Find where the given text appears and provide that cell's center as [X, Y] coordinate. 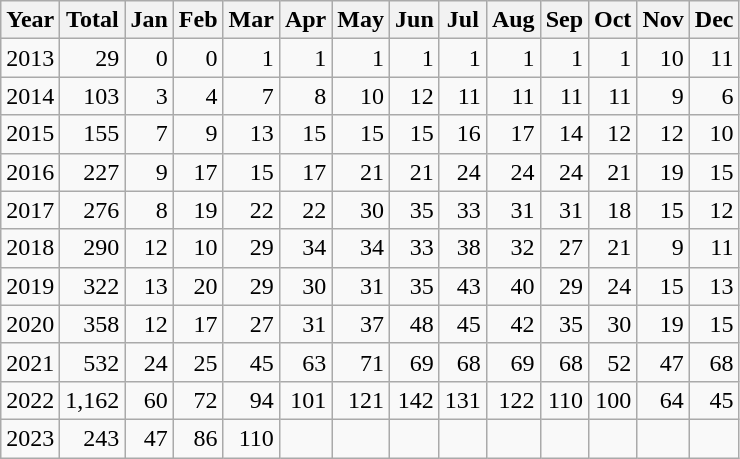
2014 [30, 96]
322 [92, 286]
1,162 [92, 400]
142 [415, 400]
2016 [30, 172]
Dec [714, 20]
131 [462, 400]
25 [198, 362]
64 [663, 400]
2019 [30, 286]
532 [92, 362]
43 [462, 286]
6 [714, 96]
276 [92, 210]
121 [361, 400]
40 [513, 286]
63 [305, 362]
72 [198, 400]
48 [415, 324]
290 [92, 248]
86 [198, 438]
Jul [462, 20]
Apr [305, 20]
100 [613, 400]
2017 [30, 210]
May [361, 20]
Jun [415, 20]
2018 [30, 248]
243 [92, 438]
Oct [613, 20]
2013 [30, 58]
20 [198, 286]
4 [198, 96]
Year [30, 20]
32 [513, 248]
2023 [30, 438]
227 [92, 172]
94 [251, 400]
14 [564, 134]
2021 [30, 362]
155 [92, 134]
Sep [564, 20]
103 [92, 96]
Feb [198, 20]
Total [92, 20]
37 [361, 324]
101 [305, 400]
38 [462, 248]
358 [92, 324]
71 [361, 362]
Mar [251, 20]
2022 [30, 400]
52 [613, 362]
122 [513, 400]
2020 [30, 324]
18 [613, 210]
Nov [663, 20]
16 [462, 134]
42 [513, 324]
Jan [149, 20]
2015 [30, 134]
Aug [513, 20]
60 [149, 400]
3 [149, 96]
